Pinpoint the cell where the given text exists, returning its (X, Y) midpoint coordinate. 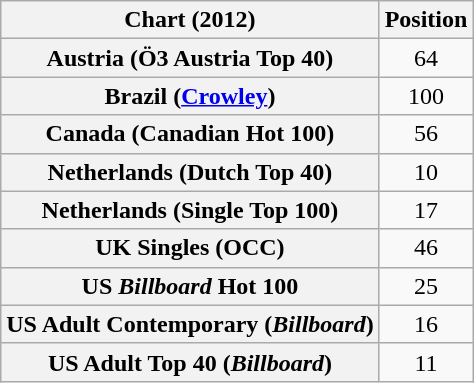
46 (426, 248)
11 (426, 362)
US Adult Contemporary (Billboard) (190, 324)
US Billboard Hot 100 (190, 286)
UK Singles (OCC) (190, 248)
17 (426, 210)
Brazil (Crowley) (190, 96)
100 (426, 96)
Position (426, 20)
Chart (2012) (190, 20)
US Adult Top 40 (Billboard) (190, 362)
64 (426, 58)
Canada (Canadian Hot 100) (190, 134)
16 (426, 324)
Austria (Ö3 Austria Top 40) (190, 58)
Netherlands (Single Top 100) (190, 210)
Netherlands (Dutch Top 40) (190, 172)
25 (426, 286)
10 (426, 172)
56 (426, 134)
